Scan for the cell matching the given text and deliver its [X, Y] coordinate at center. 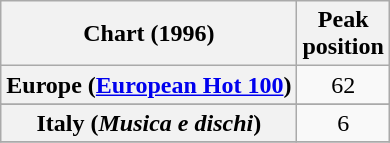
Italy (Musica e dischi) [149, 123]
Peakposition [343, 34]
Europe (European Hot 100) [149, 85]
6 [343, 123]
62 [343, 85]
Chart (1996) [149, 34]
